Find where the given text appears and provide that cell's center as [X, Y] coordinate. 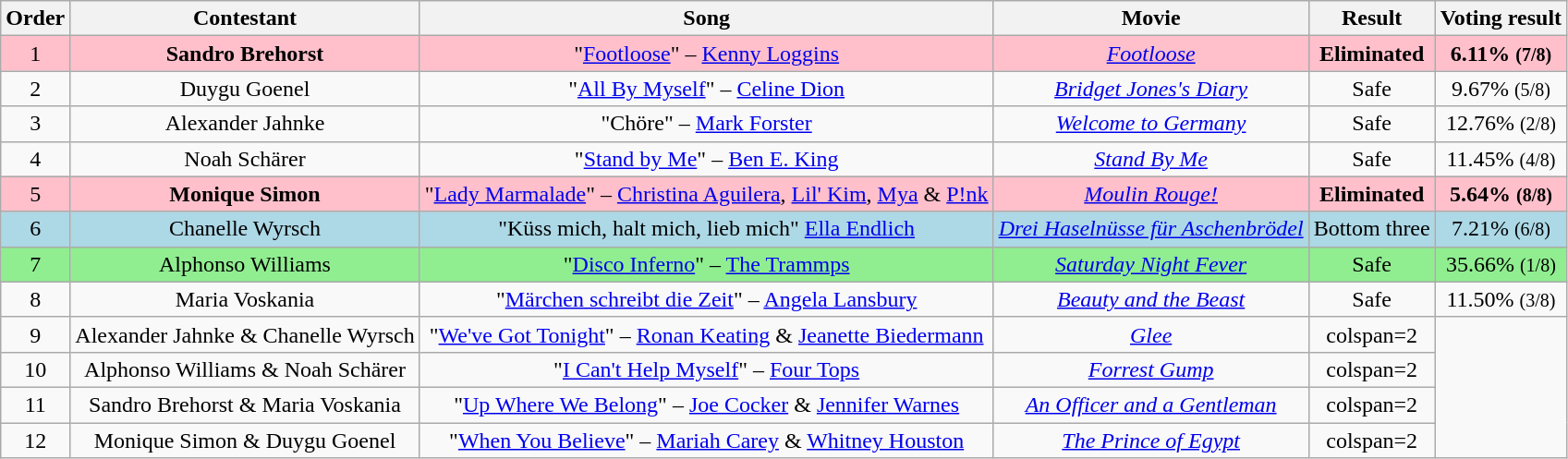
9.67% (5/8) [1501, 89]
Order [35, 18]
11 [35, 405]
10 [35, 369]
Song [706, 18]
Duygu Goenel [245, 89]
Alexander Jahnke [245, 124]
"Lady Marmalade" – Christina Aguilera, Lil' Kim, Mya & P!nk [706, 194]
"All By Myself" – Celine Dion [706, 89]
Saturday Night Fever [1151, 264]
5.64% (8/8) [1501, 194]
Footloose [1151, 54]
An Officer and a Gentleman [1151, 405]
Alphonso Williams [245, 264]
5 [35, 194]
Stand By Me [1151, 159]
Alexander Jahnke & Chanelle Wyrsch [245, 334]
Voting result [1501, 18]
Maria Voskania [245, 299]
The Prince of Egypt [1151, 441]
4 [35, 159]
"Stand by Me" – Ben E. King [706, 159]
"I Can't Help Myself" – Four Tops [706, 369]
Drei Haselnüsse für Aschenbrödel [1151, 229]
Sandro Brehorst & Maria Voskania [245, 405]
"We've Got Tonight" – Ronan Keating & Jeanette Biedermann [706, 334]
9 [35, 334]
8 [35, 299]
Moulin Rouge! [1151, 194]
3 [35, 124]
6 [35, 229]
Beauty and the Beast [1151, 299]
Bottom three [1371, 229]
Contestant [245, 18]
"Up Where We Belong" – Joe Cocker & Jennifer Warnes [706, 405]
12 [35, 441]
Glee [1151, 334]
"Küss mich, halt mich, lieb mich" Ella Endlich [706, 229]
Monique Simon & Duygu Goenel [245, 441]
Forrest Gump [1151, 369]
7 [35, 264]
Welcome to Germany [1151, 124]
"Märchen schreibt die Zeit" – Angela Lansbury [706, 299]
Result [1371, 18]
Noah Schärer [245, 159]
Bridget Jones's Diary [1151, 89]
Alphonso Williams & Noah Schärer [245, 369]
"Chöre" – Mark Forster [706, 124]
Sandro Brehorst [245, 54]
11.50% (3/8) [1501, 299]
6.11% (7/8) [1501, 54]
12.76% (2/8) [1501, 124]
1 [35, 54]
Chanelle Wyrsch [245, 229]
7.21% (6/8) [1501, 229]
"When You Believe" – Mariah Carey & Whitney Houston [706, 441]
11.45% (4/8) [1501, 159]
2 [35, 89]
Movie [1151, 18]
"Disco Inferno" – The Trammps [706, 264]
"Footloose" – Kenny Loggins [706, 54]
Monique Simon [245, 194]
35.66% (1/8) [1501, 264]
